Output the [X, Y] coordinate of the center of the cell containing the given text.  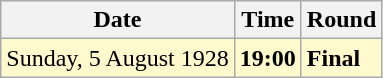
Time [268, 20]
Final [341, 58]
19:00 [268, 58]
Sunday, 5 August 1928 [118, 58]
Date [118, 20]
Round [341, 20]
